Scan for the cell matching the given text and deliver its [X, Y] coordinate at center. 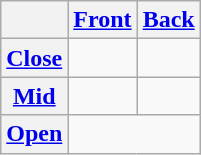
Open [34, 134]
Close [34, 58]
Front [102, 20]
Back [168, 20]
Mid [34, 96]
